Search for the cell housing the specified text and yield its [X, Y] center coordinate. 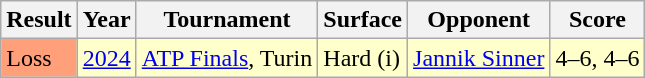
Opponent [479, 20]
ATP Finals, Turin [227, 58]
Year [106, 20]
Hard (i) [363, 58]
2024 [106, 58]
Loss [39, 58]
Result [39, 20]
Tournament [227, 20]
Surface [363, 20]
Score [598, 20]
4–6, 4–6 [598, 58]
Jannik Sinner [479, 58]
